Detect which cell encompasses the target text, then output its [x, y] center coordinate. 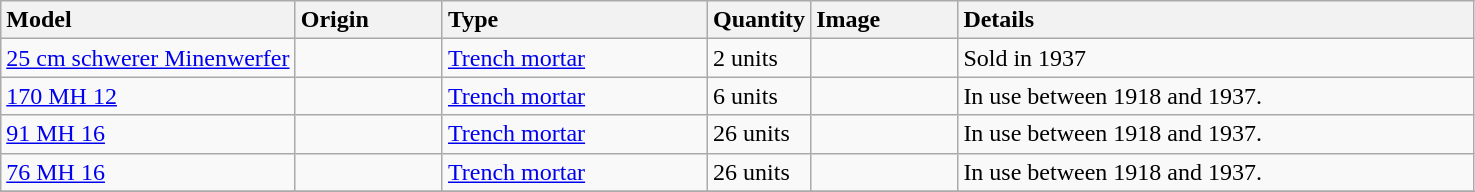
Quantity [760, 20]
Model [148, 20]
170 MH 12 [148, 96]
25 cm schwerer Minenwerfer [148, 58]
Image [884, 20]
Type [574, 20]
Details [1216, 20]
6 units [760, 96]
76 MH 16 [148, 172]
2 units [760, 58]
Sold in 1937 [1216, 58]
91 MH 16 [148, 134]
Origin [368, 20]
